Output the (X, Y) coordinate of the center of the cell containing the given text.  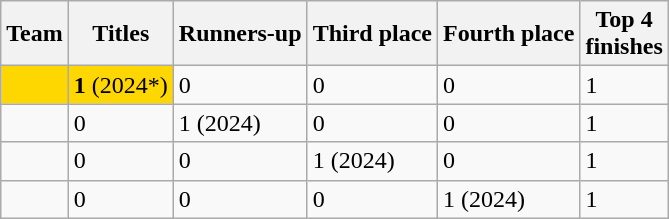
Top 4finishes (624, 34)
Titles (120, 34)
Fourth place (509, 34)
Third place (372, 34)
1 (2024*) (120, 85)
Team (35, 34)
Runners-up (240, 34)
